Output the [x, y] coordinate of the center of the cell containing the given text.  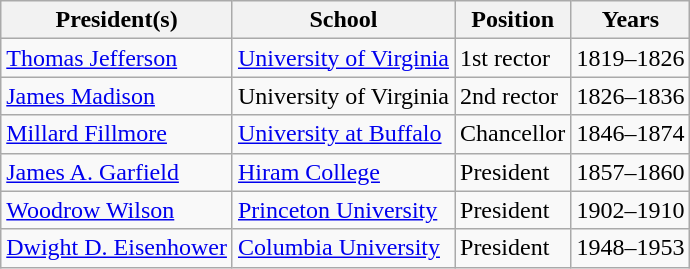
1st rector [512, 58]
Hiram College [343, 172]
1819–1826 [630, 58]
Chancellor [512, 134]
Years [630, 20]
Princeton University [343, 210]
1948–1953 [630, 248]
James Madison [117, 96]
1902–1910 [630, 210]
Millard Fillmore [117, 134]
Thomas Jefferson [117, 58]
School [343, 20]
Columbia University [343, 248]
University at Buffalo [343, 134]
Dwight D. Eisenhower [117, 248]
2nd rector [512, 96]
James A. Garfield [117, 172]
Position [512, 20]
1857–1860 [630, 172]
1826–1836 [630, 96]
Woodrow Wilson [117, 210]
President(s) [117, 20]
1846–1874 [630, 134]
